Provide the (x, y) coordinate of the cell's center where the given text is located.  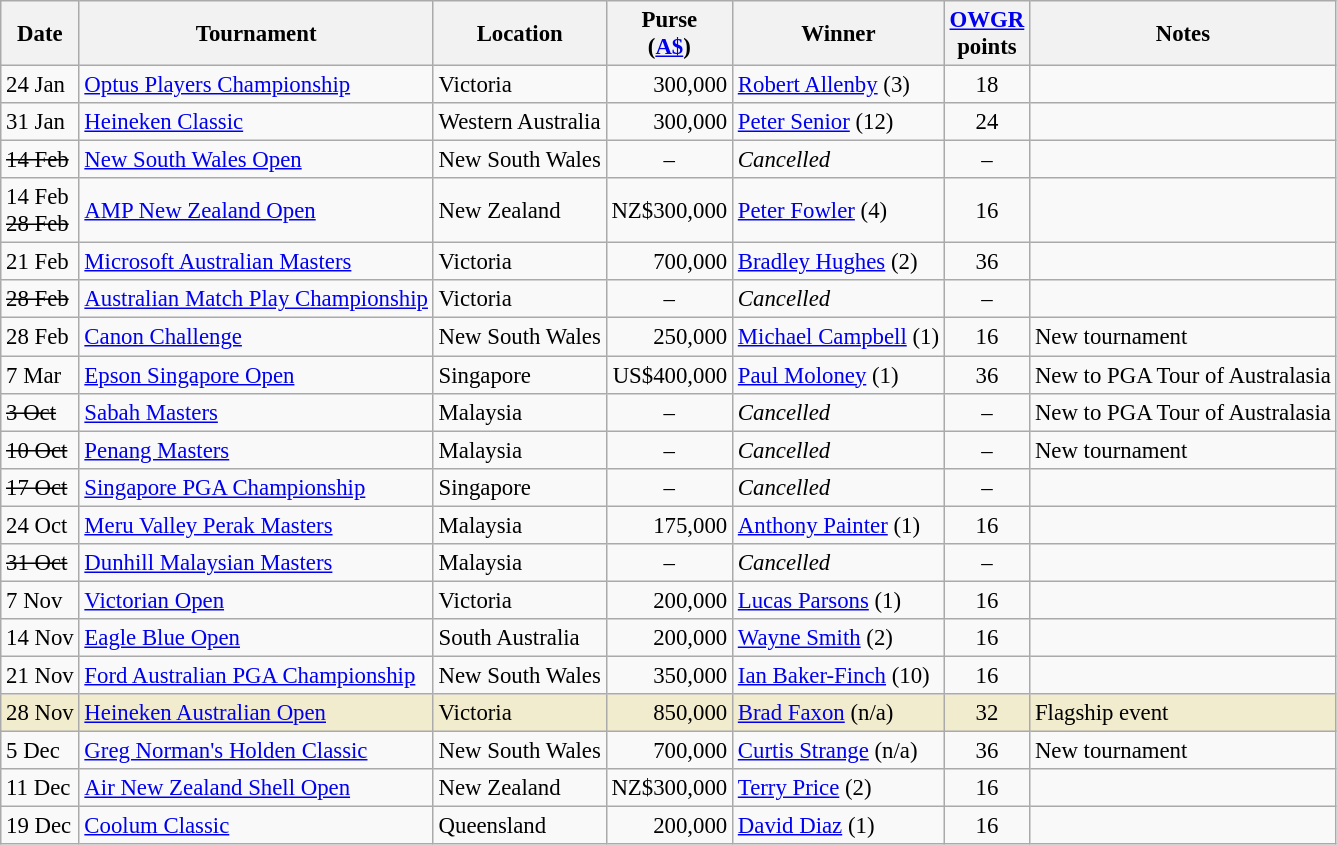
South Australia (520, 638)
3 Oct (40, 412)
21 Nov (40, 675)
Peter Senior (12) (839, 122)
Bradley Hughes (2) (839, 262)
17 Oct (40, 487)
David Diaz (1) (839, 826)
Location (520, 34)
24 Jan (40, 85)
Wayne Smith (2) (839, 638)
Meru Valley Perak Masters (256, 525)
Queensland (520, 826)
175,000 (669, 525)
Air New Zealand Shell Open (256, 788)
Ian Baker-Finch (10) (839, 675)
Sabah Masters (256, 412)
14 Feb28 Feb (40, 210)
Heineken Classic (256, 122)
Heineken Australian Open (256, 713)
7 Mar (40, 375)
Flagship event (1184, 713)
31 Oct (40, 563)
Eagle Blue Open (256, 638)
Singapore PGA Championship (256, 487)
31 Jan (40, 122)
14 Nov (40, 638)
Notes (1184, 34)
AMP New Zealand Open (256, 210)
Optus Players Championship (256, 85)
OWGRpoints (986, 34)
Dunhill Malaysian Masters (256, 563)
Epson Singapore Open (256, 375)
Australian Match Play Championship (256, 299)
18 (986, 85)
Tournament (256, 34)
24 (986, 122)
Robert Allenby (3) (839, 85)
Western Australia (520, 122)
250,000 (669, 337)
Paul Moloney (1) (839, 375)
19 Dec (40, 826)
Purse(A$) (669, 34)
Winner (839, 34)
Victorian Open (256, 600)
New South Wales Open (256, 160)
Michael Campbell (1) (839, 337)
Date (40, 34)
Terry Price (2) (839, 788)
850,000 (669, 713)
10 Oct (40, 450)
Canon Challenge (256, 337)
Ford Australian PGA Championship (256, 675)
350,000 (669, 675)
Peter Fowler (4) (839, 210)
28 Nov (40, 713)
14 Feb (40, 160)
Lucas Parsons (1) (839, 600)
Coolum Classic (256, 826)
11 Dec (40, 788)
Microsoft Australian Masters (256, 262)
32 (986, 713)
5 Dec (40, 751)
Anthony Painter (1) (839, 525)
US$400,000 (669, 375)
Brad Faxon (n/a) (839, 713)
Penang Masters (256, 450)
24 Oct (40, 525)
Greg Norman's Holden Classic (256, 751)
21 Feb (40, 262)
Curtis Strange (n/a) (839, 751)
7 Nov (40, 600)
